Detect which cell encompasses the target text, then output its (X, Y) center coordinate. 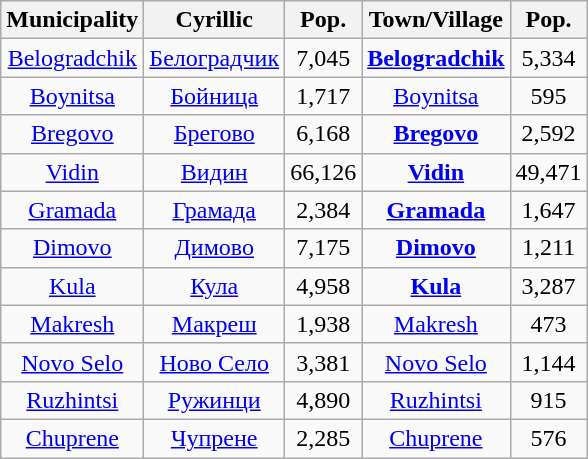
Ружинци (214, 400)
Белоградчик (214, 58)
1,938 (324, 324)
4,890 (324, 400)
Макреш (214, 324)
Видин (214, 172)
Бойница (214, 96)
Кула (214, 286)
Димово (214, 248)
473 (548, 324)
3,381 (324, 362)
4,958 (324, 286)
5,334 (548, 58)
7,045 (324, 58)
Грамада (214, 210)
2,285 (324, 438)
1,211 (548, 248)
49,471 (548, 172)
Town/Village (436, 20)
595 (548, 96)
7,175 (324, 248)
Чупрене (214, 438)
1,717 (324, 96)
576 (548, 438)
2,384 (324, 210)
Брегово (214, 134)
1,144 (548, 362)
3,287 (548, 286)
Cyrillic (214, 20)
6,168 (324, 134)
Ново Село (214, 362)
1,647 (548, 210)
Municipality (72, 20)
915 (548, 400)
66,126 (324, 172)
2,592 (548, 134)
